Return [x, y] of the center of cell containing provided text 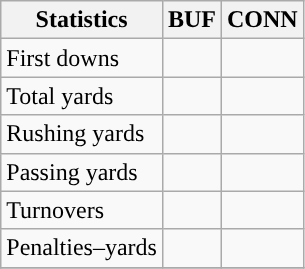
Total yards [82, 96]
Rushing yards [82, 134]
BUF [192, 20]
Statistics [82, 20]
First downs [82, 58]
Penalties–yards [82, 248]
Turnovers [82, 210]
CONN [263, 20]
Passing yards [82, 172]
